Locate the cell with the specified text and output its (X, Y) center coordinate. 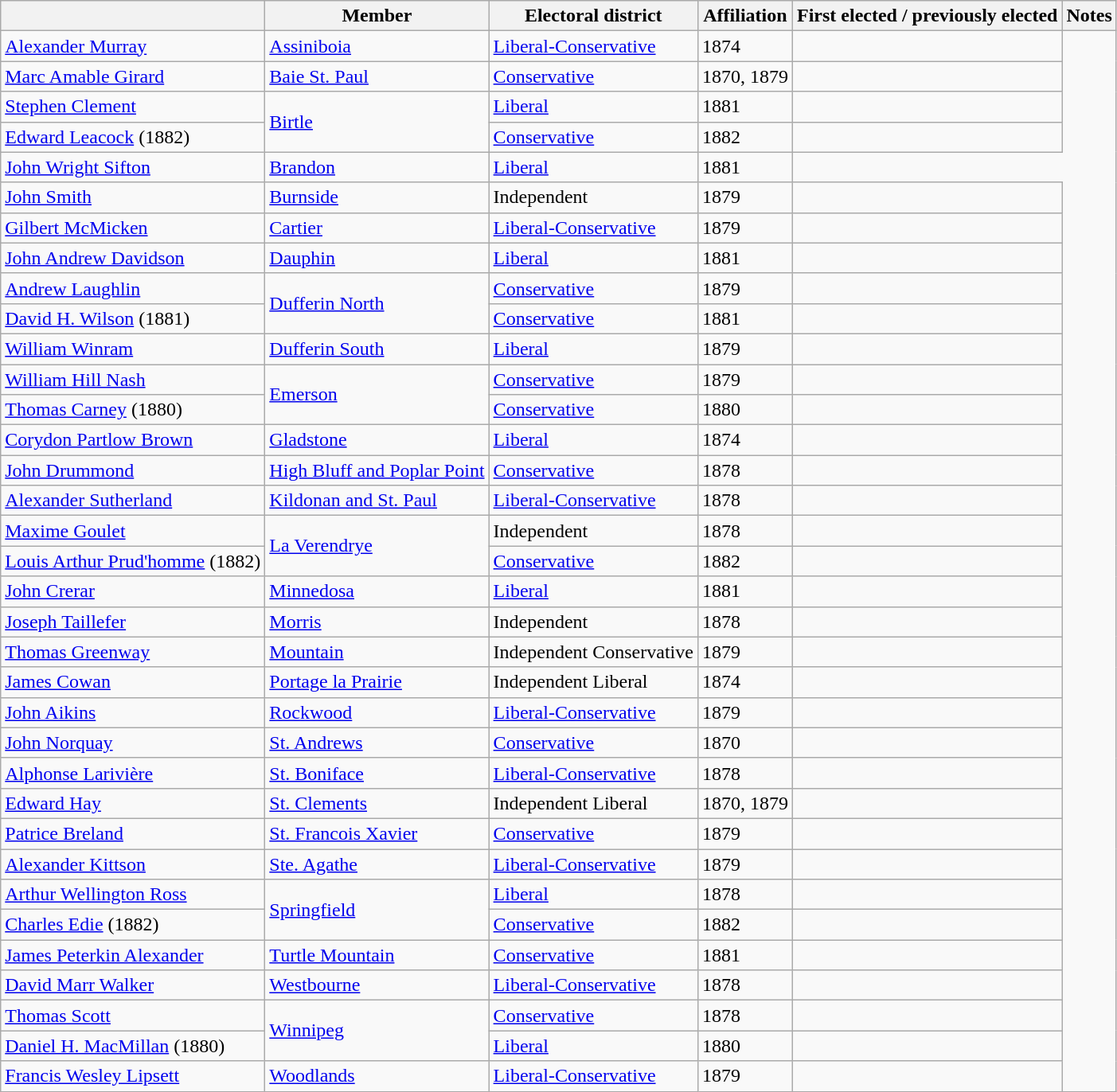
Thomas Scott (133, 1016)
Minnedosa (377, 591)
Marc Amable Girard (133, 76)
1870 (745, 743)
William Hill Nash (133, 380)
William Winram (133, 349)
Andrew Laughlin (133, 288)
Edward Hay (133, 803)
John Crerar (133, 591)
Baie St. Paul (377, 76)
St. Francois Xavier (377, 833)
John Wright Sifton (133, 167)
Louis Arthur Prud'homme (1882) (133, 561)
Morris (377, 622)
La Verendrye (377, 546)
Dauphin (377, 258)
John Aikins (133, 712)
Joseph Taillefer (133, 622)
Burnside (377, 197)
John Norquay (133, 743)
Rockwood (377, 712)
Alexander Kittson (133, 864)
Brandon (377, 167)
Charles Edie (1882) (133, 925)
Ste. Agathe (377, 864)
Portage la Prairie (377, 682)
St. Boniface (377, 773)
Westbourne (377, 985)
David Marr Walker (133, 985)
Affiliation (745, 16)
Daniel H. MacMillan (1880) (133, 1046)
Independent Conservative (593, 652)
Thomas Greenway (133, 652)
Patrice Breland (133, 833)
James Peterkin Alexander (133, 955)
Winnipeg (377, 1031)
Gilbert McMicken (133, 228)
Springfield (377, 910)
Electoral district (593, 16)
Francis Wesley Lipsett (133, 1076)
Assiniboia (377, 46)
Alexander Murray (133, 46)
Gladstone (377, 440)
Turtle Mountain (377, 955)
Stephen Clement (133, 107)
Edward Leacock (1882) (133, 137)
John Smith (133, 197)
Member (377, 16)
Alexander Sutherland (133, 501)
High Bluff and Poplar Point (377, 470)
Cartier (377, 228)
Emerson (377, 395)
Dufferin South (377, 349)
John Drummond (133, 470)
Kildonan and St. Paul (377, 501)
St. Andrews (377, 743)
James Cowan (133, 682)
Maxime Goulet (133, 531)
Mountain (377, 652)
First elected / previously elected (927, 16)
David H. Wilson (1881) (133, 318)
Birtle (377, 122)
Notes (1089, 16)
Woodlands (377, 1076)
Arthur Wellington Ross (133, 895)
St. Clements (377, 803)
Corydon Partlow Brown (133, 440)
Dufferin North (377, 303)
Alphonse Larivière (133, 773)
Thomas Carney (1880) (133, 410)
John Andrew Davidson (133, 258)
